Detect which cell encompasses the target text, then output its [X, Y] center coordinate. 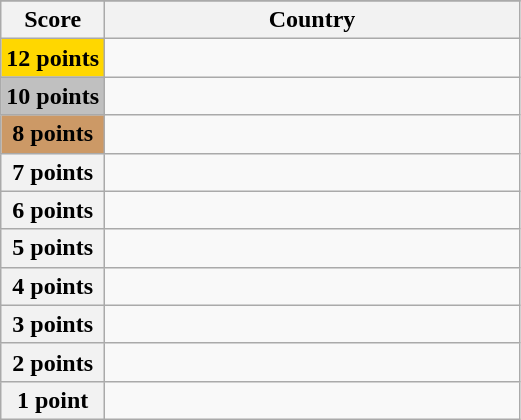
3 points [53, 324]
8 points [53, 134]
Score [53, 20]
4 points [53, 286]
12 points [53, 58]
6 points [53, 210]
1 point [53, 400]
2 points [53, 362]
10 points [53, 96]
7 points [53, 172]
Country [312, 20]
5 points [53, 248]
